Find where the given text appears and provide that cell's center as (x, y) coordinate. 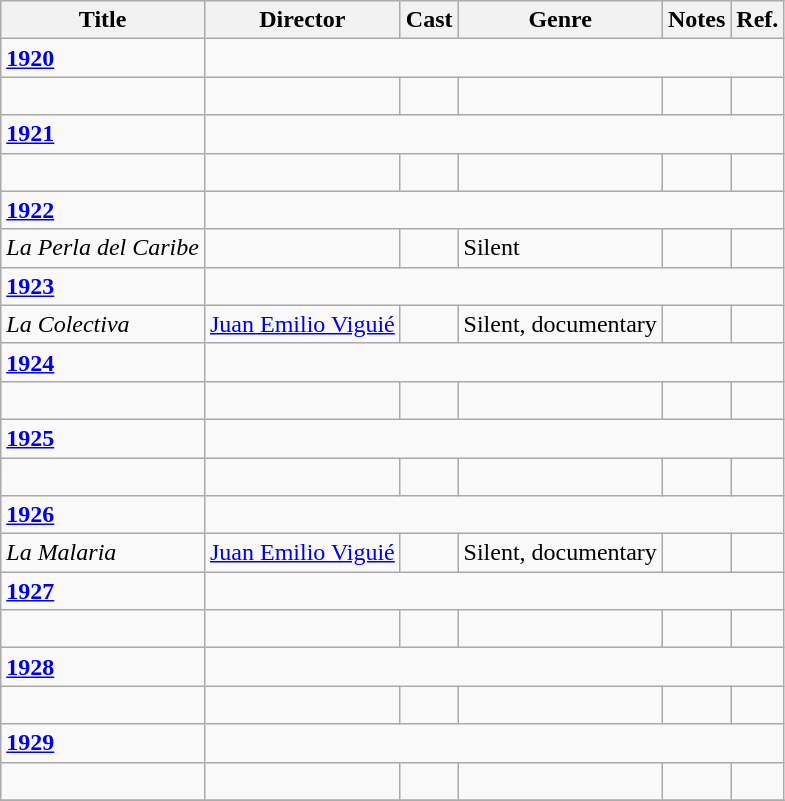
1925 (103, 438)
Notes (696, 20)
1926 (103, 515)
Genre (560, 20)
1921 (103, 134)
1920 (103, 58)
La Malaria (103, 553)
Silent (560, 248)
Director (302, 20)
1927 (103, 591)
1928 (103, 667)
Cast (429, 20)
1922 (103, 210)
La Colectiva (103, 324)
1924 (103, 362)
1923 (103, 286)
Ref. (758, 20)
1929 (103, 743)
Title (103, 20)
La Perla del Caribe (103, 248)
